Determine the (x, y) coordinate at the center of the cell enclosing the given text.  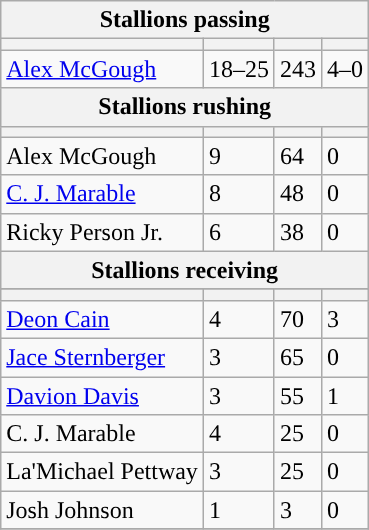
Stallions rushing (185, 107)
55 (298, 395)
64 (298, 156)
Deon Cain (102, 319)
9 (238, 156)
48 (298, 194)
38 (298, 232)
Stallions receiving (185, 270)
18–25 (238, 69)
243 (298, 69)
4–0 (346, 69)
6 (238, 232)
Jace Sternberger (102, 357)
Davion Davis (102, 395)
8 (238, 194)
Ricky Person Jr. (102, 232)
70 (298, 319)
65 (298, 357)
Stallions passing (185, 20)
La'Michael Pettway (102, 472)
Josh Johnson (102, 510)
